Find where the given text appears and provide that cell's center as (X, Y) coordinate. 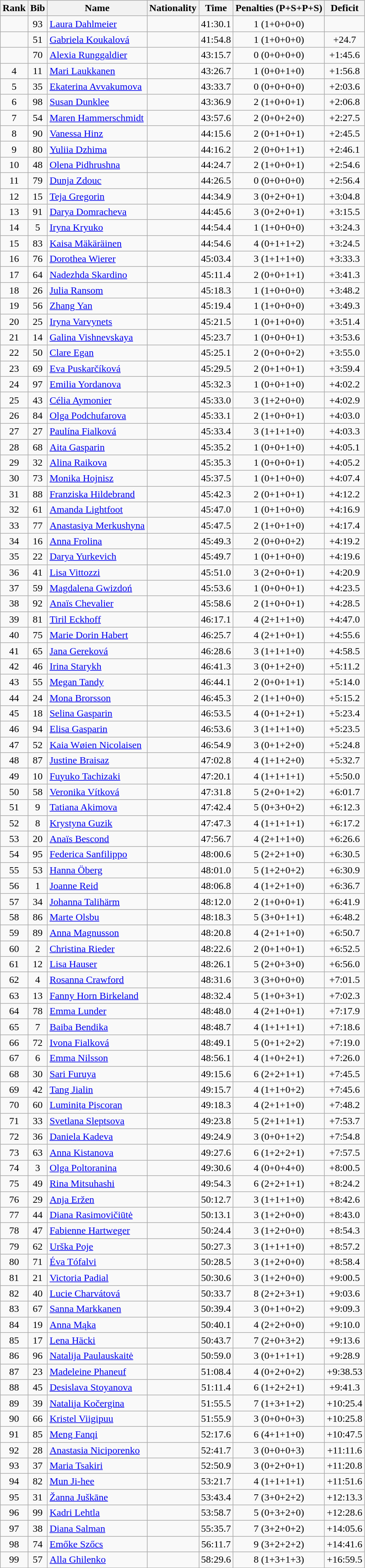
+9:13.6 (345, 1340)
+2:54.6 (345, 165)
+4:23.5 (345, 588)
4 (1+1+0+2) (279, 1090)
Name (97, 8)
Darya Yurkevich (97, 557)
+5:50.0 (345, 776)
5 (1+2+0+2) (279, 870)
Kadri Lehtla (97, 1513)
Tatiana Akimova (97, 807)
Penalties (P+S+P+S) (279, 8)
41:30.1 (216, 24)
43:33.7 (216, 86)
Yuliia Dzhima (97, 149)
+2:56.4 (345, 180)
Svetlana Sleptsova (97, 1121)
+3:24.5 (345, 243)
+3:55.0 (345, 353)
Emilia Yordanova (97, 384)
43:15.7 (216, 55)
+9:38.53 (345, 1372)
48:48.0 (216, 1011)
+7:19.0 (345, 1043)
+4:20.9 (345, 572)
+4:58.5 (345, 651)
Olena Pidhrushna (97, 165)
44:16.2 (216, 149)
Diana Rasimovičiūtė (97, 1215)
+3:24.3 (345, 228)
49:15.6 (216, 1074)
+7:57.5 (345, 1152)
+4:28.5 (345, 604)
5 (2+2+1+0) (279, 854)
+8:57.2 (345, 1246)
Paulína Fialková (97, 431)
51:08.4 (216, 1372)
48:32.4 (216, 996)
48:20.8 (216, 933)
4 (0+0+4+0) (279, 1168)
+5:24.8 (345, 745)
44:45.6 (216, 212)
Anna Mąka (97, 1325)
Tang Jialin (97, 1090)
Elisa Gasparin (97, 729)
+24.7 (345, 40)
Alla Ghilenko (97, 1560)
+7:54.8 (345, 1136)
45:35.2 (216, 447)
47:56.7 (216, 839)
4 (2+2+0+0) (279, 1325)
3 (3+0+0+0) (279, 980)
+8:42.6 (345, 1199)
+4:02.9 (345, 400)
3 (0+0+1+2) (279, 1136)
Selina Gasparin (97, 714)
+6:50.7 (345, 933)
Lena Häcki (97, 1340)
55:35.7 (216, 1528)
+3:59.4 (345, 369)
Darya Domracheva (97, 212)
46:28.6 (216, 651)
4 (0+2+0+2) (279, 1372)
45:11.4 (216, 275)
Vanessa Hinz (97, 133)
45:23.7 (216, 337)
7 (2+0+3+2) (279, 1340)
Ekaterina Avvakumova (97, 86)
Ivona Fialková (97, 1043)
Anja Eržen (97, 1199)
+7:48.2 (345, 1105)
+3:48.2 (345, 290)
+7:18.6 (345, 1027)
50:28.5 (216, 1262)
45:19.4 (216, 306)
Maria Tsakiri (97, 1466)
Joanne Reid (97, 886)
Jana Gereková (97, 651)
Dunja Zdouc (97, 180)
50:43.7 (216, 1340)
4 (1+0+2+1) (279, 1058)
+4:55.6 (345, 635)
Marie Dorin Habert (97, 635)
4 (0+1+1+2) (279, 243)
50:27.3 (216, 1246)
Maren Hammerschmidt (97, 118)
Krystyna Guzik (97, 823)
+5:14.0 (345, 682)
Mari Laukkanen (97, 71)
52:17.6 (216, 1434)
Time (216, 8)
+2:06.8 (345, 102)
45:18.3 (216, 290)
Rank (14, 8)
Kaia Wøien Nicolaisen (97, 745)
Anna Frolina (97, 541)
+6:30.5 (345, 854)
+4:12.2 (345, 494)
+5:23.5 (345, 729)
+6:56.0 (345, 964)
+8:43.0 (345, 1215)
+6:48.2 (345, 917)
45:47.0 (216, 510)
+9:28.9 (345, 1356)
50:12.7 (216, 1199)
51:11.4 (216, 1387)
Aita Gasparin (97, 447)
Olga Poltoranina (97, 1168)
+14:41.6 (345, 1544)
50:33.7 (216, 1293)
Anna Kistanova (97, 1152)
3 (2+0+0+1) (279, 572)
7 (3+2+0+2) (279, 1528)
50:59.0 (216, 1356)
3 (0+1+1+1) (279, 1356)
48:06.8 (216, 886)
2 (38, 948)
+2:45.5 (345, 133)
43:26.7 (216, 71)
Marte Olsbu (97, 917)
46:45.3 (216, 698)
5 (0+3+2+0) (279, 1513)
48:12.0 (216, 901)
Iryna Varvynets (97, 322)
Victoria Padial (97, 1278)
Eva Puskarčíková (97, 369)
45:37.5 (216, 478)
+6:52.5 (345, 948)
45:32.3 (216, 384)
Nationality (173, 8)
Anaïs Chevalier (97, 604)
7 (1+3+1+2) (279, 1403)
51:55.5 (216, 1403)
Alexia Runggaldier (97, 55)
43:36.9 (216, 102)
Laura Dahlmeier (97, 24)
46:17.1 (216, 619)
+9:03.6 (345, 1293)
47:02.8 (216, 761)
45:49.7 (216, 557)
+7:01.5 (345, 980)
+4:16.9 (345, 510)
Desislava Stoyanova (97, 1387)
45:51.0 (216, 572)
Julia Ransom (97, 290)
2 (0+0+2+0) (279, 118)
+7:26.0 (345, 1058)
46:53.6 (216, 729)
Susan Dunklee (97, 102)
45:21.5 (216, 322)
44:24.7 (216, 165)
+4:03.0 (345, 415)
+3:51.4 (345, 322)
53:21.7 (216, 1482)
9 (3+2+2+2) (279, 1544)
41:54.8 (216, 40)
48:31.6 (216, 980)
+10:47.5 (345, 1434)
Anastasiya Merkushyna (97, 525)
7 (3+0+2+2) (279, 1497)
+6:17.2 (345, 823)
Galina Vishnevskaya (97, 337)
46:41.3 (216, 666)
45:49.3 (216, 541)
Rina Mitsuhashi (97, 1183)
47:47.3 (216, 823)
Mona Brorsson (97, 698)
Daniela Kadeva (97, 1136)
+4:19.6 (345, 557)
+8:24.2 (345, 1183)
51:55.9 (216, 1419)
+5:11.2 (345, 666)
46:54.9 (216, 745)
44:54.4 (216, 228)
+11:20.8 (345, 1466)
+7:02.3 (345, 996)
Fuyuko Tachizaki (97, 776)
+9:41.3 (345, 1387)
+7:17.9 (345, 1011)
Hanna Öberg (97, 870)
48:48.7 (216, 1027)
Natalija Kočergina (97, 1403)
Kristel Viigipuu (97, 1419)
45:35.3 (216, 463)
44:26.5 (216, 180)
+8:00.5 (345, 1168)
+5:32.7 (345, 761)
+10:25.8 (345, 1419)
5 (2+1+1+1) (279, 1121)
Anastasia Niciporenko (97, 1450)
+7:45.5 (345, 1074)
Diana Salman (97, 1528)
Dorothea Wierer (97, 259)
Magdalena Gwizdoń (97, 588)
50:13.1 (216, 1215)
45:33.1 (216, 415)
49:23.8 (216, 1121)
Iryna Kryuko (97, 228)
4 (0+1+2+1) (279, 714)
Megan Tandy (97, 682)
8 (1+3+1+3) (279, 1560)
Meng Fanqi (97, 1434)
+4:02.2 (345, 384)
45:33.0 (216, 400)
+9:09.3 (345, 1309)
+11:51.6 (345, 1482)
+3:49.3 (345, 306)
+4:03.3 (345, 431)
+3:33.3 (345, 259)
49:27.6 (216, 1152)
+9:00.5 (345, 1278)
45:47.5 (216, 525)
+8:54.3 (345, 1231)
+1:45.6 (345, 55)
Tiril Eckhoff (97, 619)
+7:45.6 (345, 1090)
50:40.1 (216, 1325)
+4:17.4 (345, 525)
+8:58.4 (345, 1262)
47:31.8 (216, 792)
53:58.7 (216, 1513)
45:42.3 (216, 494)
5 (1+0+3+1) (279, 996)
+4:05.1 (345, 447)
53:43.4 (216, 1497)
Nadezhda Skardino (97, 275)
5 (3+0+1+1) (279, 917)
3 (0+1+0+2) (279, 1309)
+6:01.7 (345, 792)
Fabienne Hartweger (97, 1231)
5 (0+3+0+2) (279, 807)
+5:15.2 (345, 698)
Federica Sanfilippo (97, 854)
45:29.5 (216, 369)
+4:05.2 (345, 463)
+5:23.4 (345, 714)
48:56.1 (216, 1058)
Baiba Bendika (97, 1027)
+2:27.5 (345, 118)
Johanna Talihärm (97, 901)
+1:56.8 (345, 71)
+6:30.9 (345, 870)
Natalija Paulauskaitė (97, 1356)
49:24.9 (216, 1136)
+2:46.1 (345, 149)
Lisa Vittozzi (97, 572)
Franziska Hildebrand (97, 494)
Mun Ji-hee (97, 1482)
+14:05.6 (345, 1528)
45:53.6 (216, 588)
Lucie Charvátová (97, 1293)
Christina Rieder (97, 948)
46:53.5 (216, 714)
+12:28.6 (345, 1513)
5 (2+0+3+0) (279, 964)
Sanna Markkanen (97, 1309)
Teja Gregorin (97, 196)
+10:25.4 (345, 1403)
5 (0+1+2+2) (279, 1043)
Bib (38, 8)
4 (1+2+1+0) (279, 886)
50:24.4 (216, 1231)
5 (2+0+1+2) (279, 792)
Urška Poje (97, 1246)
+12:13.3 (345, 1497)
Luminița Pișcoran (97, 1105)
+6:41.9 (345, 901)
47:42.4 (216, 807)
44:54.6 (216, 243)
Olga Podchufarova (97, 415)
56:11.7 (216, 1544)
Anaïs Bescond (97, 839)
+6:26.6 (345, 839)
48:01.0 (216, 870)
+3:15.5 (345, 212)
48:00.6 (216, 854)
Žanna Juškāne (97, 1497)
+3:41.3 (345, 275)
46:25.7 (216, 635)
43:57.6 (216, 118)
45:03.4 (216, 259)
6 (4+1+1+0) (279, 1434)
Monika Hojnisz (97, 478)
Anna Magnusson (97, 933)
49:18.3 (216, 1105)
Emma Lunder (97, 1011)
+4:19.2 (345, 541)
52:41.7 (216, 1450)
Kaisa Mäkäräinen (97, 243)
47:20.1 (216, 776)
48:26.1 (216, 964)
+7:53.7 (345, 1121)
Emma Nilsson (97, 1058)
44:34.9 (216, 196)
Clare Egan (97, 353)
Célia Aymonier (97, 400)
46:44.1 (216, 682)
Éva Tófalvi (97, 1262)
48:18.3 (216, 917)
Veronika Vítková (97, 792)
48:49.1 (216, 1043)
+16:59.5 (345, 1560)
Alina Raikova (97, 463)
44:15.6 (216, 133)
+3:53.6 (345, 337)
2 (1+1+0+0) (279, 698)
+6:36.7 (345, 886)
45:25.1 (216, 353)
Amanda Lightfoot (97, 510)
45:33.4 (216, 431)
+2:03.6 (345, 86)
1 (38, 886)
49:15.7 (216, 1090)
52:50.9 (216, 1466)
49:30.6 (216, 1168)
Fanny Horn Birkeland (97, 996)
3 (38, 1168)
Lisa Hauser (97, 964)
Irina Starykh (97, 666)
+3:04.8 (345, 196)
+6:12.3 (345, 807)
Zhang Yan (97, 306)
48:22.6 (216, 948)
+4:07.4 (345, 478)
49:54.3 (216, 1183)
50:30.6 (216, 1278)
Emőke Szőcs (97, 1544)
50:39.4 (216, 1309)
4 (1+1+2+0) (279, 761)
+4:47.0 (345, 619)
2 (1+0+1+0) (279, 525)
Madeleine Phaneuf (97, 1372)
Justine Braisaz (97, 761)
8 (2+2+3+1) (279, 1293)
Sari Furuya (97, 1074)
+11:11.6 (345, 1450)
Gabriela Koukalová (97, 40)
45:58.6 (216, 604)
Rosanna Crawford (97, 980)
58:29.6 (216, 1560)
+9:10.0 (345, 1325)
Deficit (345, 8)
